Scan for the cell matching the given text and deliver its [X, Y] coordinate at center. 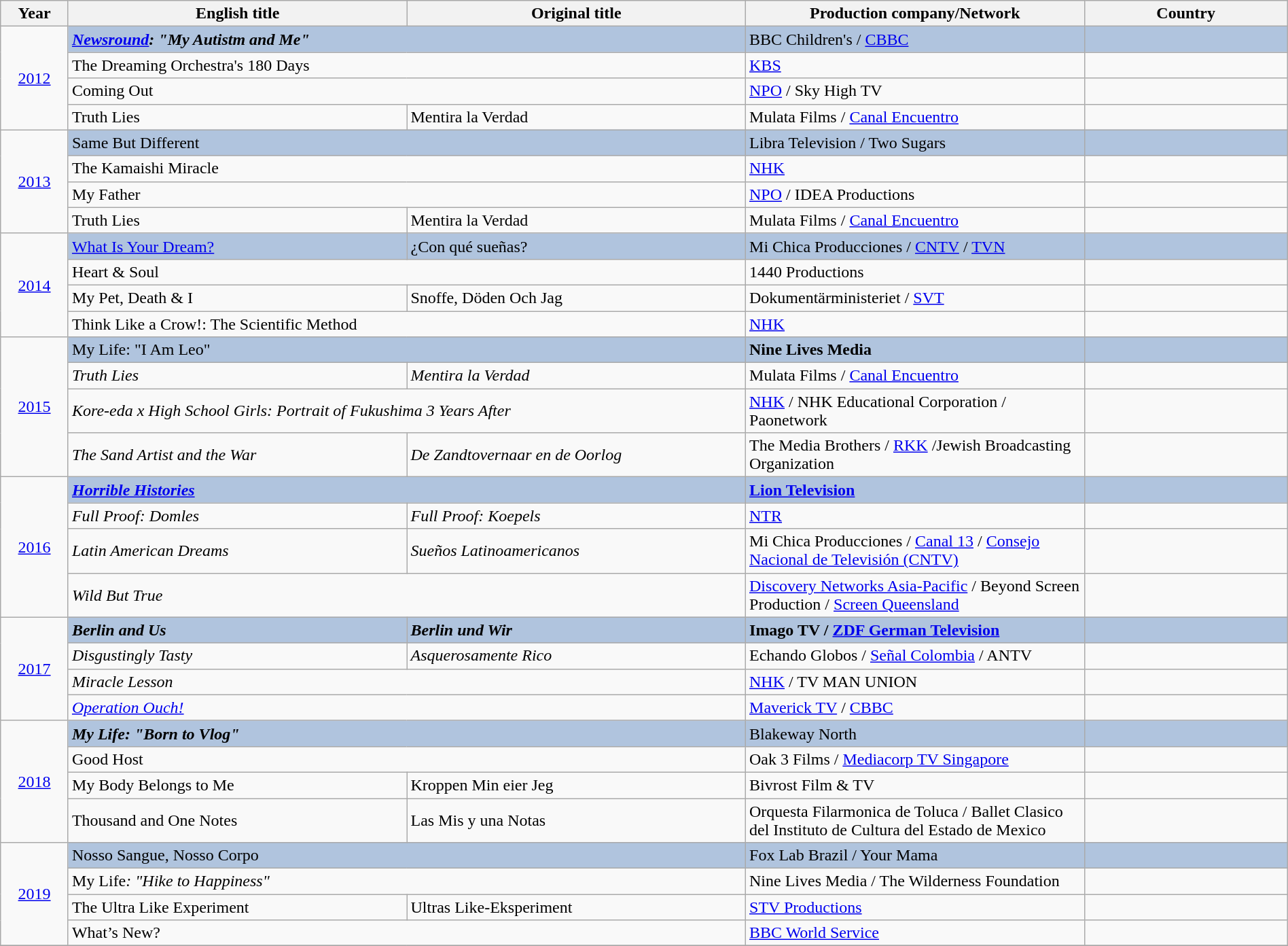
Echando Globos / Señal Colombia / ANTV [916, 656]
Imago TV / ZDF German Television [916, 630]
Nosso Sangue, Nosso Corpo [406, 856]
Discovery Networks Asia-Pacific / Beyond Screen Production / Screen Queensland [916, 595]
Lion Television [916, 490]
Fox Lab Brazil / Your Mama [916, 856]
NHK / NHK Educational Corporation / Paonetwork [916, 410]
2015 [35, 407]
Sueños Latinoamericanos [576, 550]
Blakeway North [916, 733]
My Body Belongs to Me [238, 785]
Good Host [406, 759]
Latin American Dreams [238, 550]
What’s New? [406, 933]
Ultras Like-Eksperiment [576, 907]
Full Proof: Domles [238, 516]
Original title [576, 14]
Mi Chica Producciones / Canal 13 / Consejo Nacional de Televisión (CNTV) [916, 550]
Kore-eda x High School Girls: Portrait of Fukushima 3 Years After [406, 410]
2016 [35, 547]
STV Productions [916, 907]
Snoffe, Döden Och Jag [576, 298]
Disgustingly Tasty [238, 656]
Berlin and Us [238, 630]
2014 [35, 285]
Asquerosamente Rico [576, 656]
Maverick TV / CBBC [916, 707]
Dokumentärministeriet / SVT [916, 298]
Wild But True [406, 595]
Nine Lives Media / The Wilderness Foundation [916, 881]
Thousand and One Notes [238, 820]
NTR [916, 516]
Libra Television / Two Sugars [916, 143]
Think Like a Crow!: The Scientific Method [406, 324]
Year [35, 14]
Oak 3 Films / Mediacorp TV Singapore [916, 759]
My Pet, Death & I [238, 298]
The Dreaming Orchestra's 180 Days [406, 65]
Coming Out [406, 91]
What Is Your Dream? [238, 246]
Las Mis y una Notas [576, 820]
The Media Brothers / RKK /Jewish Broadcasting Organization [916, 455]
¿Con qué sueñas? [576, 246]
BBC Children's / CBBC [916, 39]
2018 [35, 782]
NPO / Sky High TV [916, 91]
2012 [35, 78]
The Kamaishi Miracle [406, 169]
Heart & Soul [406, 272]
My Life: "I Am Leo" [406, 350]
Nine Lives Media [916, 350]
1440 Productions [916, 272]
Horrible Histories [406, 490]
Full Proof: Koepels [576, 516]
My Father [406, 194]
BBC World Service [916, 933]
2017 [35, 669]
KBS [916, 65]
Newsround: "My Autistm and Me" [406, 39]
Operation Ouch! [406, 707]
Production company/Network [916, 14]
The Ultra Like Experiment [238, 907]
Same But Different [406, 143]
Miracle Lesson [406, 682]
NHK / TV MAN UNION [916, 682]
The Sand Artist and the War [238, 455]
English title [238, 14]
Berlin und Wir [576, 630]
NPO / IDEA Productions [916, 194]
Country [1186, 14]
2019 [35, 894]
My Life: "Born to Vlog" [406, 733]
My Life: "Hike to Happiness" [406, 881]
Bivrost Film & TV [916, 785]
De Zandtovernaar en de Oorlog [576, 455]
Mi Chica Producciones / CNTV / TVN [916, 246]
2013 [35, 181]
Orquesta Filarmonica de Toluca / Ballet Clasico del Instituto de Cultura del Estado de Mexico [916, 820]
Kroppen Min eier Jeg [576, 785]
